For the text-containing cell, return its midpoint in [X, Y] coordinate format. 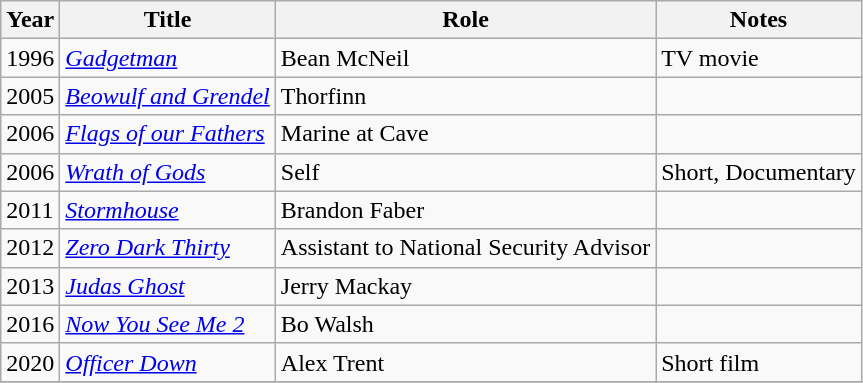
Beowulf and Grendel [168, 96]
Brandon Faber [465, 210]
Judas Ghost [168, 286]
Self [465, 172]
Assistant to National Security Advisor [465, 248]
Role [465, 20]
Year [30, 20]
Short, Documentary [759, 172]
2013 [30, 286]
Short film [759, 362]
Notes [759, 20]
Jerry Mackay [465, 286]
2020 [30, 362]
Marine at Cave [465, 134]
1996 [30, 58]
Now You See Me 2 [168, 324]
2012 [30, 248]
2011 [30, 210]
2005 [30, 96]
Stormhouse [168, 210]
Bean McNeil [465, 58]
Title [168, 20]
TV movie [759, 58]
Officer Down [168, 362]
Alex Trent [465, 362]
Wrath of Gods [168, 172]
Bo Walsh [465, 324]
Zero Dark Thirty [168, 248]
Thorfinn [465, 96]
Flags of our Fathers [168, 134]
Gadgetman [168, 58]
2016 [30, 324]
